Return (x, y) of the center of cell containing provided text 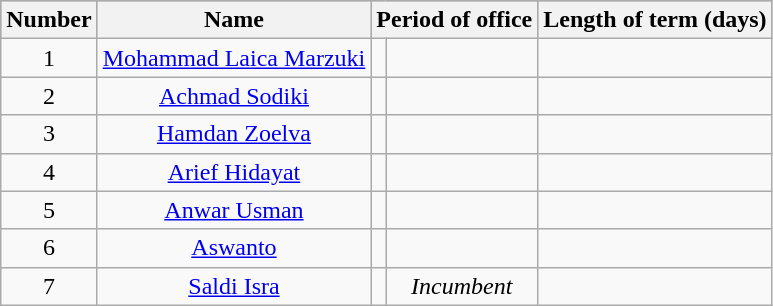
Arief Hidayat (234, 172)
Achmad Sodiki (234, 96)
Anwar Usman (234, 210)
Incumbent (462, 286)
Saldi Isra (234, 286)
Aswanto (234, 248)
Length of term (days) (655, 20)
5 (49, 210)
1 (49, 58)
7 (49, 286)
6 (49, 248)
Name (234, 20)
Number (49, 20)
Mohammad Laica Marzuki (234, 58)
3 (49, 134)
Period of office (454, 20)
Hamdan Zoelva (234, 134)
4 (49, 172)
2 (49, 96)
